Provide the [X, Y] coordinate of the cell's center where the given text is located.  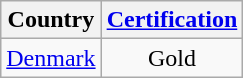
Country [51, 20]
Denmark [51, 58]
Certification [172, 20]
Gold [172, 58]
